Pinpoint the cell where the given text exists, returning its [X, Y] midpoint coordinate. 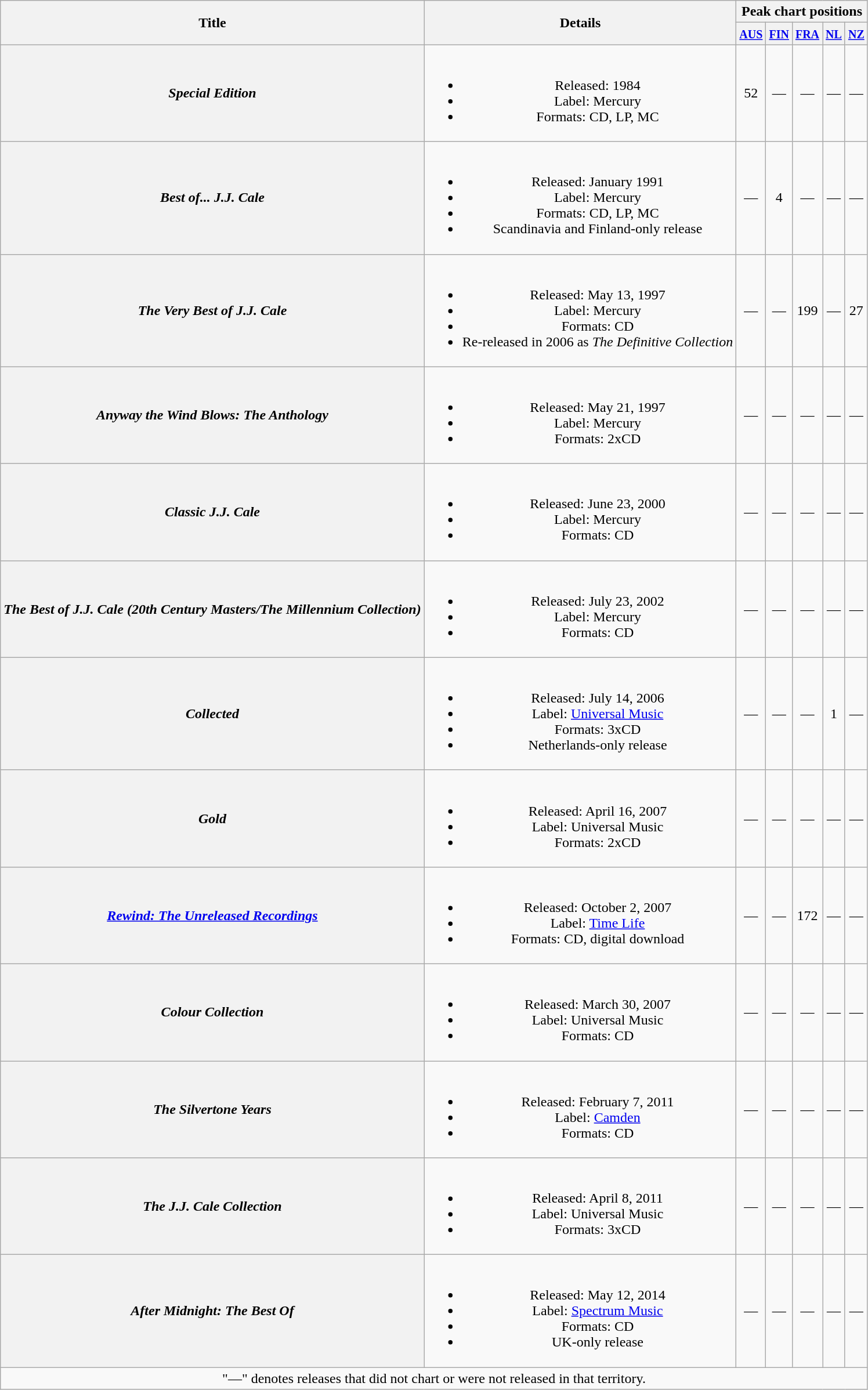
After Midnight: The Best Of [212, 1311]
Released: January 1991Label: MercuryFormats: CD, LP, MCScandinavia and Finland-only release [580, 198]
NZ [856, 34]
FRA [807, 34]
Details [580, 23]
Anyway the Wind Blows: The Anthology [212, 415]
Colour Collection [212, 1012]
AUS [751, 34]
Peak chart positions [802, 12]
Released: March 30, 2007Label: Universal MusicFormats: CD [580, 1012]
Best of... J.J. Cale [212, 198]
27 [856, 310]
Released: April 8, 2011Label: Universal MusicFormats: 3xCD [580, 1207]
The J.J. Cale Collection [212, 1207]
Special Edition [212, 93]
4 [779, 198]
Released: May 12, 2014Label: Spectrum MusicFormats: CDUK-only release [580, 1311]
Released: 1984Label: MercuryFormats: CD, LP, MC [580, 93]
"—" denotes releases that did not chart or were not released in that territory. [434, 1378]
The Best of J.J. Cale (20th Century Masters/The Millennium Collection) [212, 609]
Released: May 21, 1997Label: MercuryFormats: 2xCD [580, 415]
FIN [779, 34]
Gold [212, 818]
Released: February 7, 2011Label: CamdenFormats: CD [580, 1109]
Rewind: The Unreleased Recordings [212, 915]
Released: May 13, 1997Label: MercuryFormats: CDRe-released in 2006 as The Definitive Collection [580, 310]
52 [751, 93]
Released: June 23, 2000Label: MercuryFormats: CD [580, 512]
The Very Best of J.J. Cale [212, 310]
The Silvertone Years [212, 1109]
Released: October 2, 2007Label: Time LifeFormats: CD, digital download [580, 915]
NL [834, 34]
Released: April 16, 2007Label: Universal MusicFormats: 2xCD [580, 818]
Collected [212, 714]
Released: July 23, 2002Label: MercuryFormats: CD [580, 609]
Classic J.J. Cale [212, 512]
Released: July 14, 2006Label: Universal MusicFormats: 3xCDNetherlands-only release [580, 714]
1 [834, 714]
199 [807, 310]
172 [807, 915]
Title [212, 23]
